Return [x, y] of the center of cell containing provided text 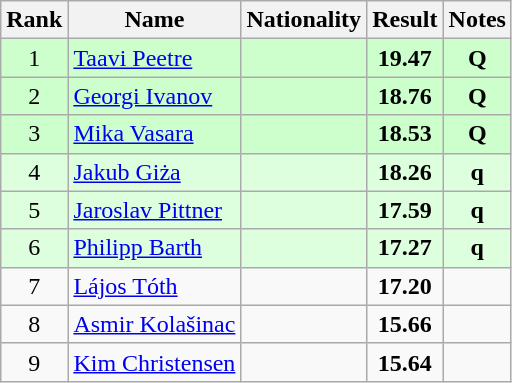
19.47 [405, 58]
9 [34, 362]
Name [154, 20]
Jaroslav Pittner [154, 210]
Asmir Kolašinac [154, 324]
Nationality [304, 20]
18.26 [405, 172]
18.76 [405, 96]
Taavi Peetre [154, 58]
1 [34, 58]
Lájos Tóth [154, 286]
Rank [34, 20]
Result [405, 20]
5 [34, 210]
Jakub Giża [154, 172]
7 [34, 286]
3 [34, 134]
15.64 [405, 362]
Mika Vasara [154, 134]
17.20 [405, 286]
4 [34, 172]
15.66 [405, 324]
17.59 [405, 210]
18.53 [405, 134]
2 [34, 96]
Georgi Ivanov [154, 96]
17.27 [405, 248]
6 [34, 248]
Notes [477, 20]
Philipp Barth [154, 248]
Kim Christensen [154, 362]
8 [34, 324]
